Provide the (x, y) coordinate of the cell's center where the given text is located.  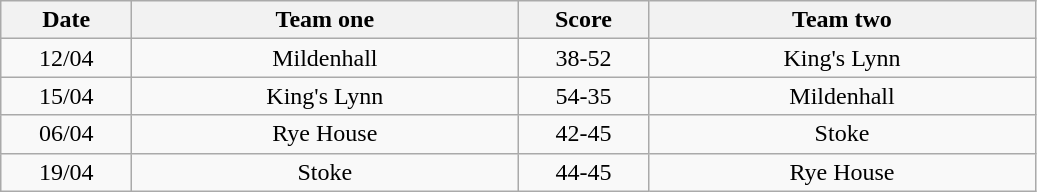
Score (584, 20)
38-52 (584, 58)
15/04 (66, 96)
44-45 (584, 172)
06/04 (66, 134)
42-45 (584, 134)
12/04 (66, 58)
19/04 (66, 172)
Team two (842, 20)
54-35 (584, 96)
Date (66, 20)
Team one (325, 20)
